Provide the (X, Y) coordinate of the cell's center where the given text is located.  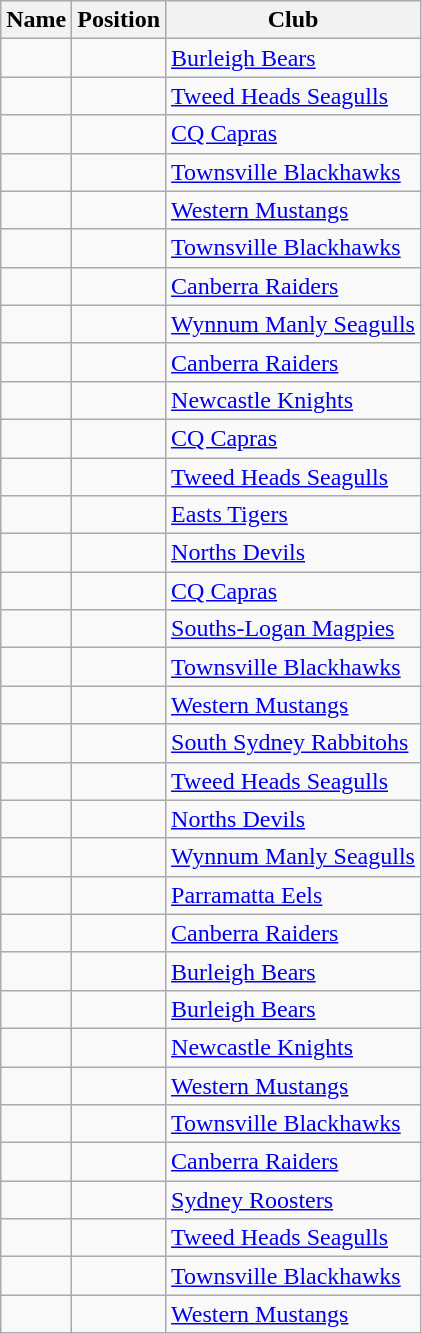
Position (119, 20)
Parramatta Eels (294, 895)
Sydney Roosters (294, 1200)
Easts Tigers (294, 515)
Name (36, 20)
South Sydney Rabbitohs (294, 743)
Souths-Logan Magpies (294, 629)
Club (294, 20)
